Capture the cell that displays the provided text and extract its [x, y] central coordinate. 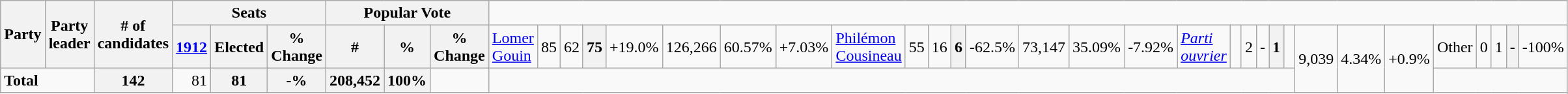
100% [408, 80]
2 [1249, 47]
-100% [1543, 47]
75 [594, 47]
Total [47, 80]
142 [133, 80]
% [408, 47]
Party [23, 34]
-% [297, 80]
60.57% [748, 47]
9,039 [1317, 59]
Parti ouvrier [1204, 47]
Popular Vote [407, 13]
55 [917, 47]
Lomer Gouin [513, 47]
+7.03% [804, 47]
4.34% [1361, 59]
Philémon Cousineau [869, 47]
73,147 [1043, 47]
1912 [191, 47]
# ofcandidates [133, 34]
35.09% [1097, 47]
62 [572, 47]
16 [939, 47]
Elected [240, 47]
85 [548, 47]
Party leader [69, 34]
-62.5% [992, 47]
208,452 [354, 80]
-7.92% [1151, 47]
6 [959, 47]
Other [1455, 47]
Seats [249, 13]
+0.9% [1409, 59]
# [354, 47]
126,266 [692, 47]
0 [1483, 47]
+19.0% [634, 47]
